Return [X, Y] of the center of cell containing provided text 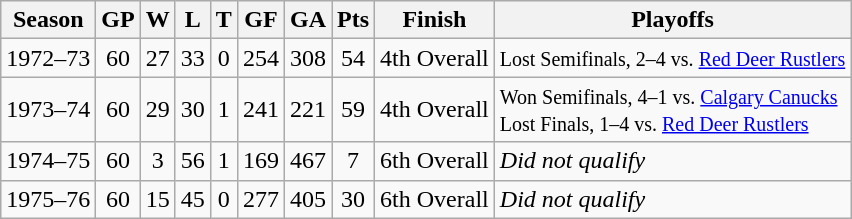
1974–75 [48, 161]
221 [308, 110]
Won Semifinals, 4–1 vs. Calgary CanucksLost Finals, 1–4 vs. Red Deer Rustlers [672, 110]
L [192, 20]
56 [192, 161]
T [224, 20]
1972–73 [48, 58]
Season [48, 20]
GF [260, 20]
W [158, 20]
33 [192, 58]
241 [260, 110]
27 [158, 58]
3 [158, 161]
405 [308, 199]
15 [158, 199]
Playoffs [672, 20]
Lost Semifinals, 2–4 vs. Red Deer Rustlers [672, 58]
254 [260, 58]
29 [158, 110]
45 [192, 199]
59 [354, 110]
1975–76 [48, 199]
1973–74 [48, 110]
Finish [435, 20]
308 [308, 58]
7 [354, 161]
GP [118, 20]
277 [260, 199]
169 [260, 161]
54 [354, 58]
GA [308, 20]
467 [308, 161]
Pts [354, 20]
